Scan for the cell matching the given text and deliver its (X, Y) coordinate at center. 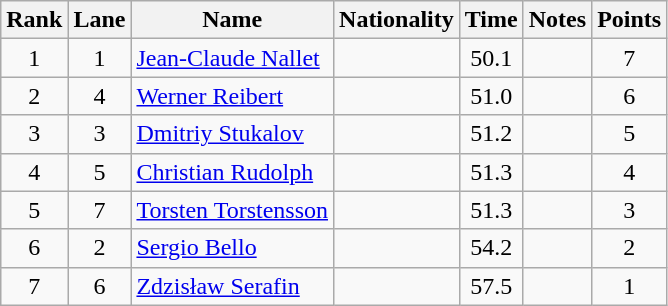
51.0 (491, 96)
Notes (557, 20)
51.2 (491, 134)
Lane (100, 20)
Werner Reibert (232, 96)
Jean-Claude Nallet (232, 58)
Sergio Bello (232, 248)
Torsten Torstensson (232, 210)
Zdzisław Serafin (232, 286)
Christian Rudolph (232, 172)
Dmitriy Stukalov (232, 134)
50.1 (491, 58)
Rank (34, 20)
54.2 (491, 248)
57.5 (491, 286)
Nationality (397, 20)
Time (491, 20)
Points (630, 20)
Name (232, 20)
